Pinpoint the cell where the given text exists, returning its [x, y] midpoint coordinate. 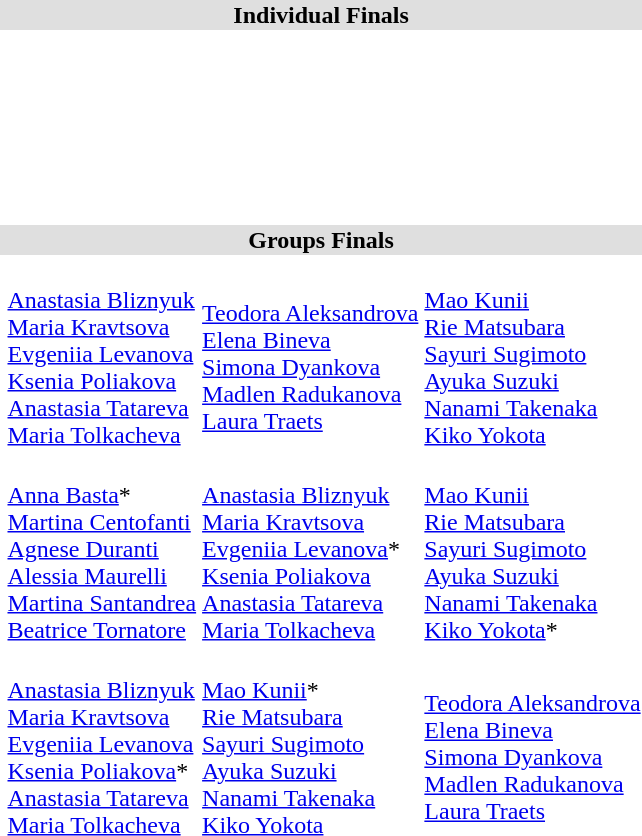
Anastasia BliznyukMaria KravtsovaEvgeniia LevanovaKsenia PoliakovaAnastasia TatarevaMaria Tolkacheva [102, 354]
Mao KuniiRie MatsubaraSayuri SugimotoAyuka SuzukiNanami TakenakaKiko Yokota [532, 354]
Teodora AleksandrovaElena BinevaSimona DyankovaMadlen RadukanovaLaura Traets [310, 354]
Individual Finals [321, 15]
Mao KuniiRie MatsubaraSayuri SugimotoAyuka SuzukiNanami TakenakaKiko Yokota* [532, 549]
Anna Basta*Martina CentofantiAgnese DurantiAlessia MaurelliMartina SantandreaBeatrice Tornatore [102, 549]
Groups Finals [321, 240]
Anastasia BliznyukMaria KravtsovaEvgeniia Levanova*Ksenia PoliakovaAnastasia TatarevaMaria Tolkacheva [310, 549]
